Detect which cell encompasses the target text, then output its (x, y) center coordinate. 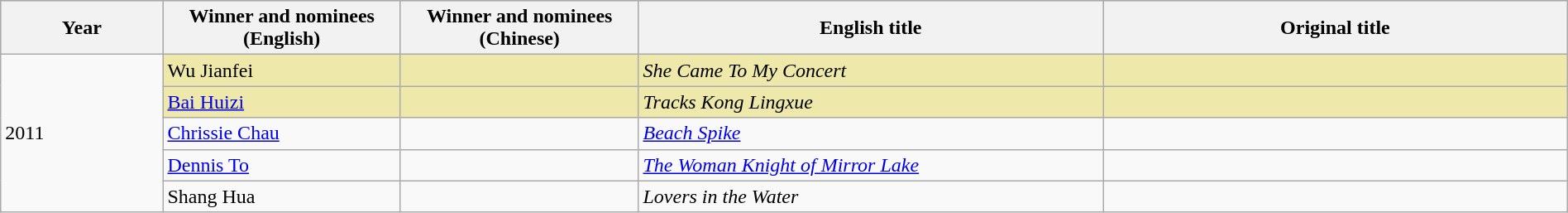
2011 (82, 133)
Winner and nominees(Chinese) (519, 28)
Lovers in the Water (871, 196)
Original title (1336, 28)
She Came To My Concert (871, 70)
Year (82, 28)
The Woman Knight of Mirror Lake (871, 165)
Beach Spike (871, 133)
Chrissie Chau (282, 133)
Winner and nominees(English) (282, 28)
Tracks Kong Lingxue (871, 102)
Wu Jianfei (282, 70)
English title (871, 28)
Bai Huizi (282, 102)
Dennis To (282, 165)
Shang Hua (282, 196)
